Identify which cell holds the provided text, then report its (X, Y) central coordinate. 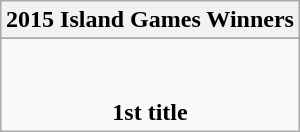
1st title (150, 85)
2015 Island Games Winners (150, 20)
